Provide the [X, Y] coordinate of the cell's center where the given text is located.  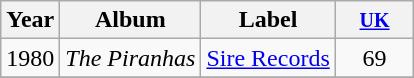
UK [374, 20]
1980 [30, 58]
Label [268, 20]
Year [30, 20]
The Piranhas [130, 58]
Album [130, 20]
Sire Records [268, 58]
69 [374, 58]
